Locate the cell with the specified text and output its (X, Y) center coordinate. 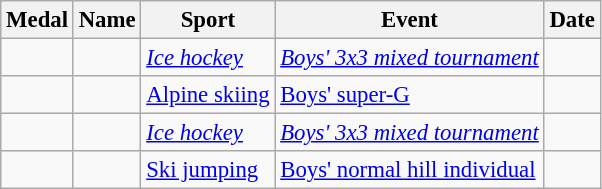
Sport (208, 20)
Name (107, 20)
Boys' super-G (410, 95)
Event (410, 20)
Ski jumping (208, 170)
Medal (38, 20)
Date (572, 20)
Alpine skiing (208, 95)
Boys' normal hill individual (410, 170)
